Locate the cell with the specified text and output its [X, Y] center coordinate. 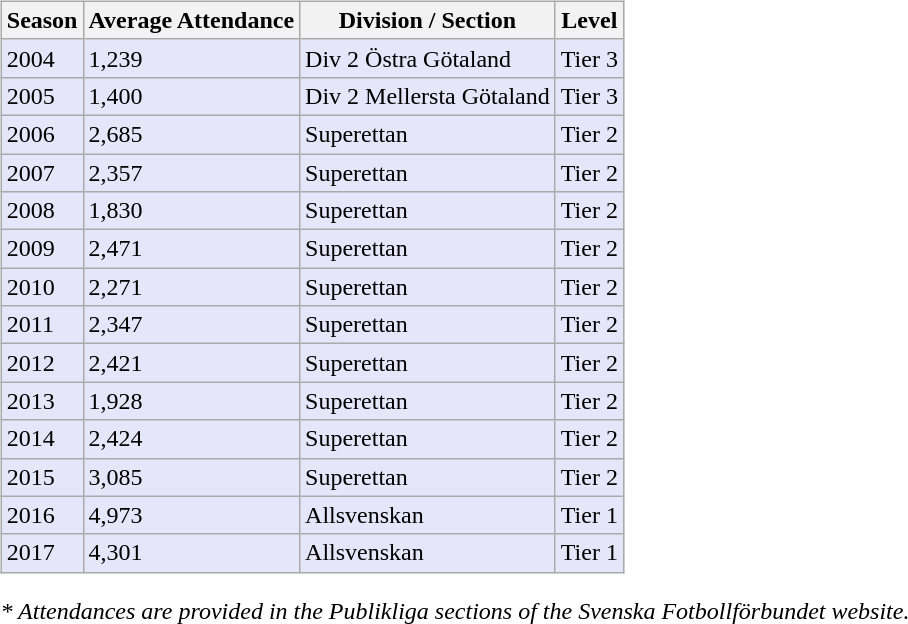
2,421 [192, 363]
2,357 [192, 173]
2014 [42, 439]
2011 [42, 325]
Season [42, 20]
Div 2 Mellersta Götaland [428, 96]
2004 [42, 58]
Div 2 Östra Götaland [428, 58]
2,685 [192, 134]
1,400 [192, 96]
2,424 [192, 439]
1,239 [192, 58]
1,928 [192, 401]
2006 [42, 134]
4,301 [192, 553]
2007 [42, 173]
Average Attendance [192, 20]
2016 [42, 515]
2009 [42, 249]
2,271 [192, 287]
2017 [42, 553]
4,973 [192, 515]
2010 [42, 287]
2005 [42, 96]
2012 [42, 363]
1,830 [192, 211]
2015 [42, 477]
2008 [42, 211]
2,347 [192, 325]
Level [589, 20]
3,085 [192, 477]
2,471 [192, 249]
Division / Section [428, 20]
2013 [42, 401]
